Return the (X, Y) coordinate for the center point of the cell that contains the specified text.  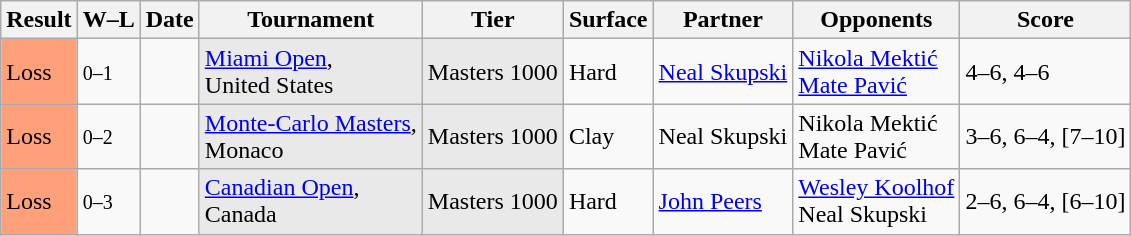
2–6, 6–4, [6–10] (1046, 202)
3–6, 6–4, [7–10] (1046, 136)
Tournament (310, 20)
Clay (608, 136)
Score (1046, 20)
Date (170, 20)
Miami Open,United States (310, 72)
Result (39, 20)
Wesley Koolhof Neal Skupski (876, 202)
Partner (723, 20)
Opponents (876, 20)
Canadian Open,Canada (310, 202)
0–2 (108, 136)
Surface (608, 20)
Tier (492, 20)
W–L (108, 20)
Monte-Carlo Masters,Monaco (310, 136)
0–1 (108, 72)
4–6, 4–6 (1046, 72)
John Peers (723, 202)
0–3 (108, 202)
